Extract the (x, y) coordinate from the center of the cell holding the provided text.  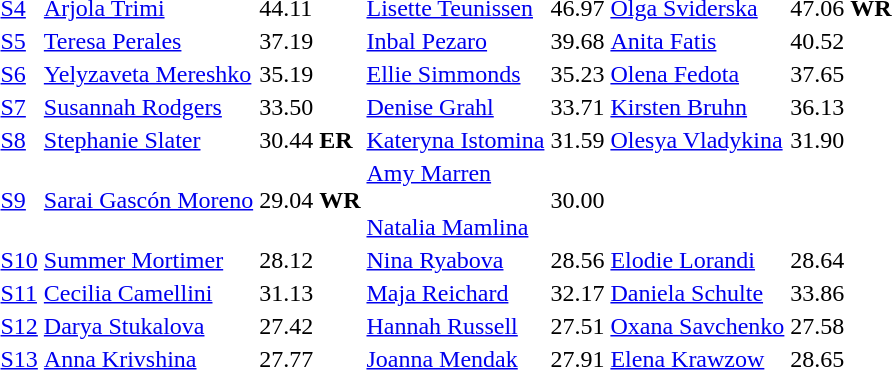
30.44 ER (310, 140)
Teresa Perales (148, 41)
Inbal Pezaro (456, 41)
Oxana Savchenko (698, 326)
Olesya Vladykina (698, 140)
31.13 (310, 293)
32.17 (578, 293)
Kirsten Bruhn (698, 107)
Maja Reichard (456, 293)
Ellie Simmonds (456, 74)
33.71 (578, 107)
30.00 (578, 200)
Darya Stukalova (148, 326)
33.50 (310, 107)
28.12 (310, 260)
Summer Mortimer (148, 260)
Hannah Russell (456, 326)
Denise Grahl (456, 107)
29.04 WR (310, 200)
Anita Fatis (698, 41)
Olena Fedota (698, 74)
28.56 (578, 260)
Amy MarrenNatalia Mamlina (456, 200)
Kateryna Istomina (456, 140)
Yelyzaveta Mereshko (148, 74)
27.51 (578, 326)
37.19 (310, 41)
27.42 (310, 326)
Nina Ryabova (456, 260)
31.59 (578, 140)
Sarai Gascón Moreno (148, 200)
Daniela Schulte (698, 293)
Elodie Lorandi (698, 260)
Susannah Rodgers (148, 107)
39.68 (578, 41)
Stephanie Slater (148, 140)
35.19 (310, 74)
Cecilia Camellini (148, 293)
35.23 (578, 74)
